For the text-containing cell, return its midpoint in (x, y) coordinate format. 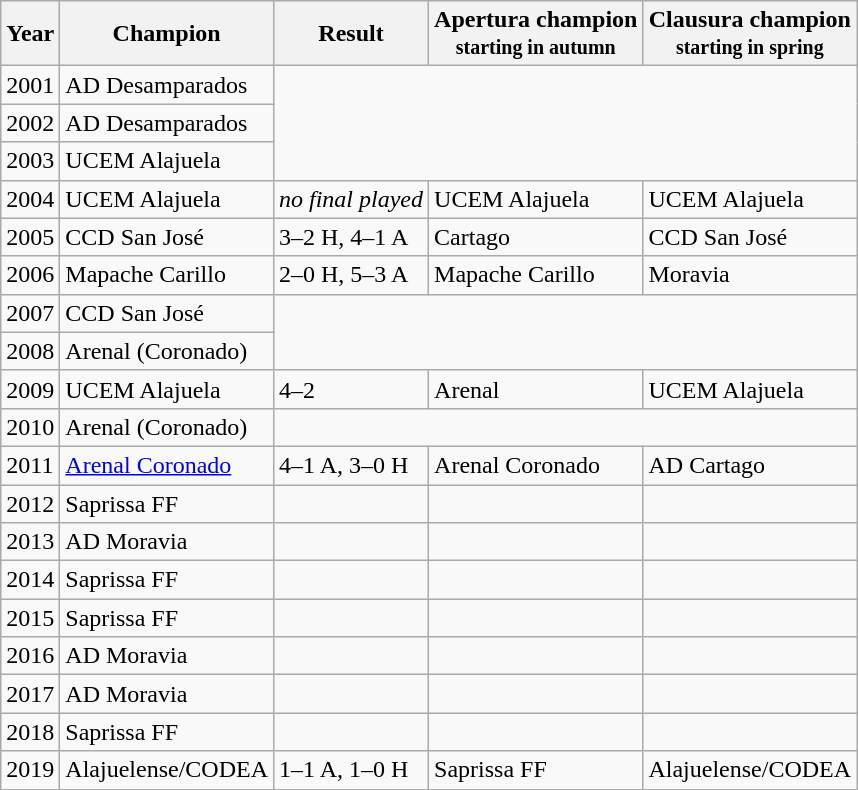
3–2 H, 4–1 A (350, 237)
Year (30, 34)
2010 (30, 427)
2006 (30, 275)
Moravia (750, 275)
2011 (30, 465)
2016 (30, 656)
2017 (30, 694)
Apertura championstarting in autumn (536, 34)
AD Cartago (750, 465)
2019 (30, 770)
Result (350, 34)
2004 (30, 199)
2003 (30, 161)
no final played (350, 199)
Cartago (536, 237)
2018 (30, 732)
2002 (30, 123)
2007 (30, 313)
2001 (30, 85)
4–2 (350, 389)
2005 (30, 237)
1–1 A, 1–0 H (350, 770)
Clausura championstarting in spring (750, 34)
2008 (30, 351)
2013 (30, 542)
2012 (30, 503)
2009 (30, 389)
Arenal (536, 389)
Champion (167, 34)
2014 (30, 580)
2–0 H, 5–3 A (350, 275)
2015 (30, 618)
4–1 A, 3–0 H (350, 465)
